Extract the [x, y] coordinate from the center of the cell holding the provided text.  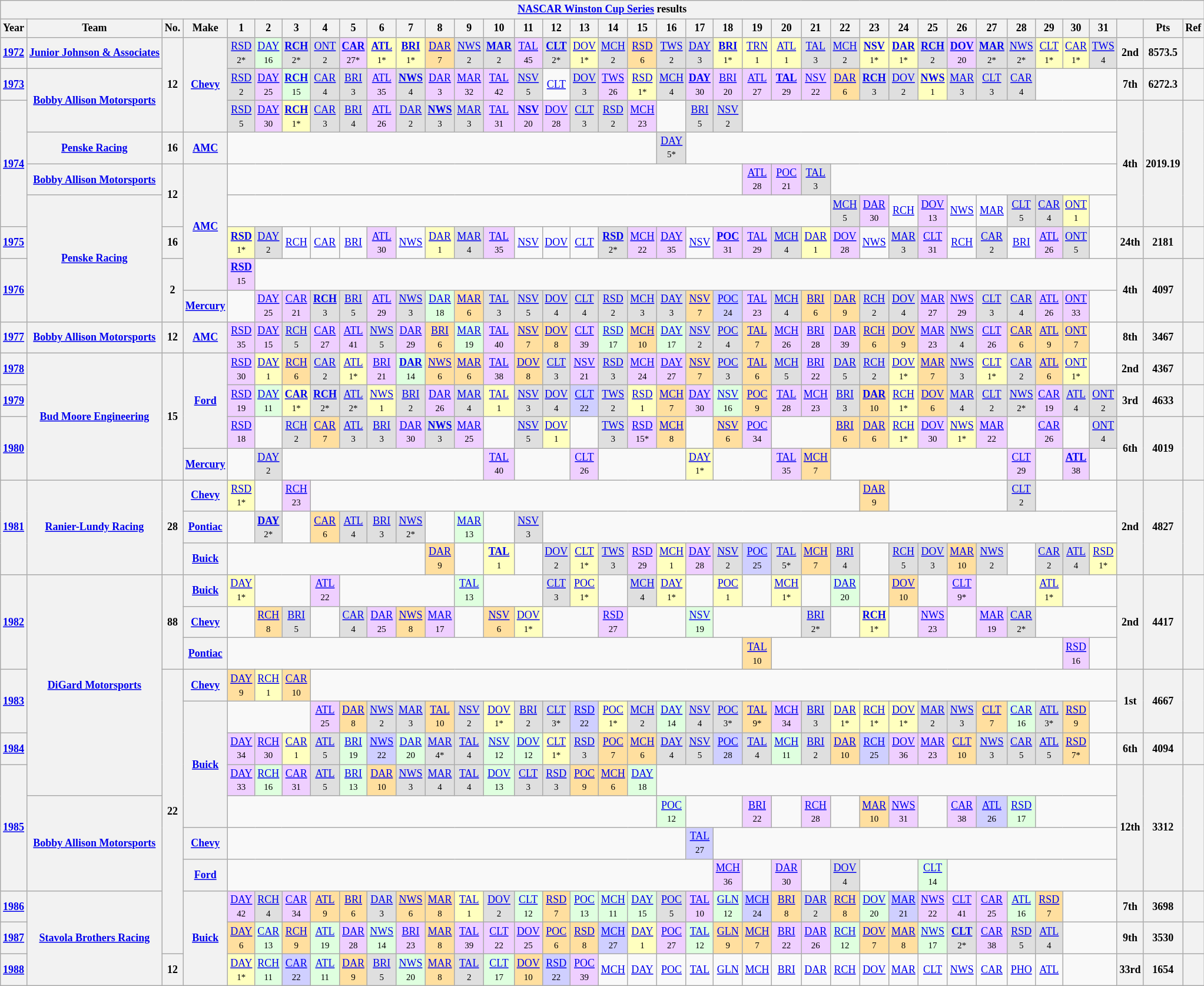
POC3* [728, 717]
NSV20 [528, 116]
RCH23 [297, 495]
1986 [14, 906]
MAR4* [440, 749]
1978 [14, 369]
NWS14 [382, 938]
MAR21 [904, 906]
DOV6 [933, 401]
MCH8 [672, 432]
18 [728, 28]
ONT4 [1103, 432]
MAR32 [469, 85]
1984 [14, 749]
DAY9 [241, 686]
ATL6 [1049, 369]
30 [1076, 28]
Year [14, 28]
RSD7* [1076, 749]
TAL9* [757, 717]
GLN12 [728, 906]
POC39 [585, 970]
PHO [1021, 970]
RSD19 [241, 401]
ONT1 [1076, 211]
CAR16 [1021, 717]
RSD18 [241, 432]
4094 [1163, 749]
CLT29 [1021, 464]
ATL19 [325, 938]
14 [613, 28]
TAL42 [499, 85]
DAY18 [642, 780]
ATL11 [325, 970]
DAY17 [672, 338]
21 [815, 28]
DOV7 [874, 938]
MCH27 [613, 938]
POC6 [556, 938]
RCH1 [268, 686]
POC27 [672, 938]
NWS20 [411, 970]
CAR10 [297, 686]
NWS23 [933, 622]
ATL3* [1049, 717]
NSV12 [499, 749]
POC34 [757, 432]
TWS26 [613, 85]
3 [297, 28]
1983 [14, 701]
RSD6 [642, 53]
CLT3* [556, 717]
6272.3 [1163, 85]
RCH15 [297, 85]
RSD35 [241, 338]
4019 [1163, 448]
1981 [14, 527]
NSV22 [815, 85]
1977 [14, 338]
9th [1130, 938]
Make [205, 28]
NWS8 [411, 622]
CAR1 [297, 749]
RCH9 [297, 938]
Bud Moore Engineering [94, 417]
BRI21 [382, 369]
MAR22 [992, 432]
CLT39 [585, 338]
ONT5 [1076, 243]
RSD15 [241, 274]
4097 [1163, 290]
GLN9 [728, 938]
GLN [728, 970]
DAR7 [440, 53]
3rd [1130, 401]
ATL28 [757, 180]
19 [757, 28]
CLT12 [528, 906]
RSD30 [241, 369]
MAR7 [933, 369]
MAR25 [469, 432]
MCH3 [642, 306]
DAR29 [411, 338]
1973 [14, 85]
POC1 [728, 591]
DiGard Motorsports [94, 686]
MCH1* [787, 591]
TAL7 [757, 338]
CAR31 [297, 780]
4667 [1163, 701]
TAL31 [499, 116]
12th [1130, 828]
BRI23 [411, 938]
RSD8 [585, 938]
ATL27 [757, 85]
TWS4 [1103, 53]
DAR [815, 970]
1985 [14, 828]
8573.5 [1163, 53]
9 [469, 28]
MAR27 [933, 306]
POC13 [585, 906]
Junior Johnson & Associates [94, 53]
TAL12 [699, 938]
CLT17 [499, 970]
POC28 [728, 749]
ATL3 [353, 432]
ATL22 [325, 591]
CLT9* [962, 591]
CAR7 [325, 432]
4417 [1163, 622]
DAR8 [353, 717]
31 [1103, 28]
1980 [14, 448]
CAR26 [1049, 432]
RCH4 [268, 906]
CLT5 [1021, 211]
DAR18 [440, 306]
TAL28 [787, 401]
3312 [1163, 828]
20 [787, 28]
ONT7 [1076, 338]
ATL29 [382, 306]
88 [172, 622]
DOV30 [933, 432]
DAY34 [241, 749]
NSV21 [585, 369]
27 [992, 28]
POC24 [728, 306]
2181 [1163, 243]
CLT4 [585, 306]
4367 [1163, 369]
24th [1130, 243]
CAR27 [325, 338]
NSV1* [874, 53]
23 [874, 28]
DAY42 [241, 906]
11 [528, 28]
NWS31 [904, 812]
MAR13 [469, 527]
TAL23 [757, 306]
DAY11 [268, 401]
3698 [1163, 906]
DOV12 [528, 749]
POC12 [672, 812]
BRI2* [815, 622]
10 [499, 28]
DAR25 [382, 622]
1988 [14, 970]
8th [1130, 338]
DAY28 [699, 559]
DAY5* [672, 148]
RCH11 [268, 970]
CAR5 [1021, 749]
1975 [14, 243]
DAY16 [268, 53]
24 [904, 28]
TAL27 [699, 843]
1654 [1163, 970]
ONT1* [1076, 369]
RCH16 [268, 780]
ATL2* [353, 401]
RSD9 [1076, 717]
NWS1* [962, 432]
1972 [14, 53]
13 [585, 28]
Pts [1163, 28]
TAL5* [787, 559]
POC7 [613, 749]
1976 [14, 290]
No. [172, 28]
Ref [1193, 28]
CAR27* [353, 53]
BRI13 [353, 780]
NASCAR Winston Cup Series results [602, 9]
POC3 [728, 369]
DOV1 [556, 432]
DAR14 [411, 369]
MAR17 [440, 622]
CLT7 [992, 717]
DAR28 [353, 938]
TAL38 [499, 369]
Stavola Brothers Racing [94, 938]
MAR2* [992, 53]
BRI19 [353, 749]
MCH26 [787, 338]
BRI8 [787, 906]
CAR2* [1021, 622]
TAL [699, 970]
NWS5 [382, 338]
TAL6 [757, 369]
TRN1 [757, 53]
RCH25 [874, 749]
MCH36 [728, 875]
17 [699, 28]
3467 [1163, 338]
RSD1 [642, 401]
TAL13 [469, 591]
DAY2* [268, 527]
Team [94, 28]
ONT33 [1076, 306]
3530 [1163, 938]
DOV36 [904, 749]
25 [933, 28]
BRI20 [728, 85]
DAY35 [672, 243]
NSV16 [728, 401]
TAL45 [528, 53]
CAR22 [297, 970]
RSD27 [613, 622]
CAR34 [297, 906]
CLT10 [962, 749]
POC [672, 970]
NSV4 [699, 717]
ATL41 [353, 338]
TAL39 [469, 938]
RSD15* [642, 432]
1982 [14, 622]
RCH28 [815, 812]
1 [241, 28]
5 [353, 28]
2019.19 [1163, 164]
BRI28 [815, 338]
1987 [14, 938]
CAR19 [1049, 401]
CLT41 [962, 906]
DOV25 [528, 938]
Ranier-Lundy Racing [94, 527]
CAR13 [268, 938]
ATL16 [1021, 906]
DAY4 [672, 749]
NSV19 [699, 622]
DAR5 [845, 369]
DAR39 [845, 338]
NWS17 [933, 938]
33rd [1130, 970]
4 [325, 28]
MCH1 [672, 559]
DAY [642, 970]
ATL35 [382, 85]
CAR21 [297, 306]
CLT14 [933, 875]
1st [1130, 701]
TAL2 [469, 970]
POC21 [787, 180]
1979 [14, 401]
DOV9 [904, 338]
NWS29 [962, 306]
CAR25 [992, 906]
POC31 [728, 243]
4827 [1163, 527]
DAY33 [241, 780]
RSD29 [642, 559]
ATL30 [382, 243]
RSD16 [1076, 654]
MCH10 [642, 338]
POC25 [757, 559]
8 [440, 28]
DAY27 [672, 369]
29 [1049, 28]
POC4 [728, 338]
RCH30 [268, 749]
DAY6 [241, 938]
POC5 [672, 906]
1974 [14, 164]
6 [382, 28]
7 [411, 28]
MCH22 [642, 243]
ATL1 [787, 53]
26 [962, 28]
RCH12 [845, 938]
DAY14 [672, 717]
ATL25 [325, 717]
MCH34 [787, 717]
4633 [1163, 401]
CAR3 [325, 116]
ATL [1049, 970]
ATL38 [1076, 464]
CLT31 [933, 243]
